For the text-containing cell, return its midpoint in (x, y) coordinate format. 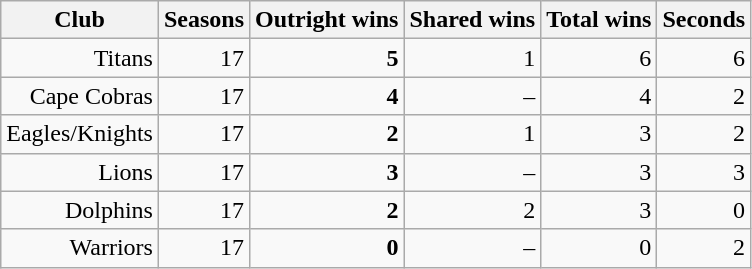
Dolphins (80, 210)
Seconds (704, 20)
Eagles/Knights (80, 134)
Total wins (599, 20)
Lions (80, 172)
Titans (80, 58)
Club (80, 20)
Shared wins (472, 20)
Outright wins (327, 20)
Cape Cobras (80, 96)
Seasons (204, 20)
Warriors (80, 248)
5 (327, 58)
